Detect which cell encompasses the target text, then output its [X, Y] center coordinate. 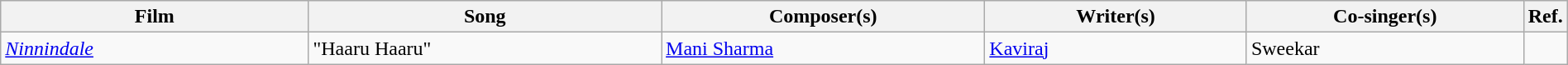
Film [155, 17]
Composer(s) [824, 17]
Ref. [1545, 17]
Mani Sharma [824, 48]
"Haaru Haaru" [485, 48]
Writer(s) [1116, 17]
Ninnindale [155, 48]
Sweekar [1384, 48]
Co-singer(s) [1384, 17]
Song [485, 17]
Kaviraj [1116, 48]
